Output the (X, Y) coordinate of the center of the cell containing the given text.  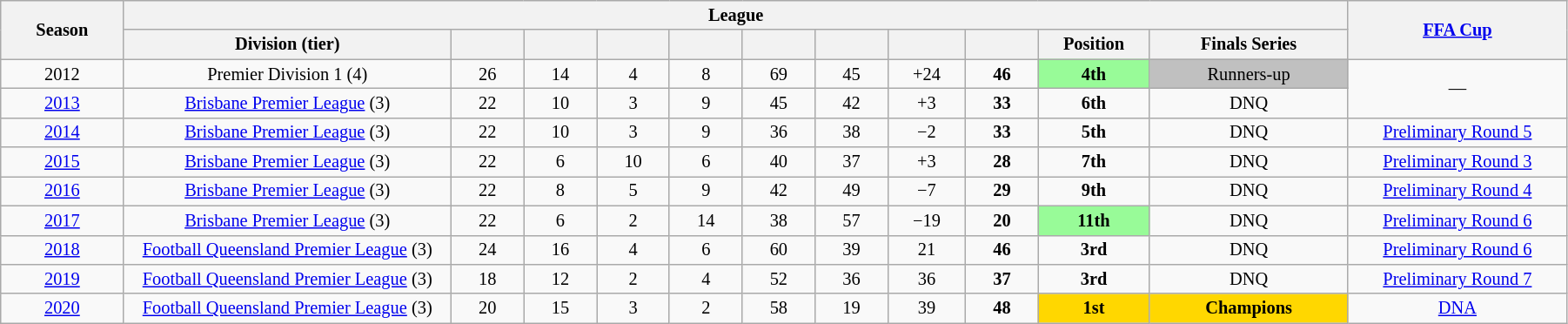
2015 (63, 162)
5 (633, 191)
12 (560, 279)
2019 (63, 279)
2018 (63, 250)
Finals Series (1250, 44)
18 (487, 279)
DNA (1457, 308)
2017 (63, 220)
−19 (926, 220)
1st (1094, 308)
5th (1094, 132)
16 (560, 250)
40 (779, 162)
+24 (926, 74)
57 (852, 220)
Preliminary Round 4 (1457, 191)
58 (779, 308)
29 (1002, 191)
Season (63, 30)
2020 (63, 308)
60 (779, 250)
— (1457, 89)
21 (926, 250)
Champions (1250, 308)
2016 (63, 191)
−7 (926, 191)
7th (1094, 162)
48 (1002, 308)
2014 (63, 132)
−2 (926, 132)
28 (1002, 162)
52 (779, 279)
49 (852, 191)
15 (560, 308)
Division (tier) (287, 44)
19 (852, 308)
6th (1094, 103)
4th (1094, 74)
11th (1094, 220)
Runners-up (1250, 74)
Preliminary Round 7 (1457, 279)
League (736, 15)
26 (487, 74)
24 (487, 250)
2013 (63, 103)
9th (1094, 191)
69 (779, 74)
Position (1094, 44)
Preliminary Round 5 (1457, 132)
Preliminary Round 3 (1457, 162)
2012 (63, 74)
FFA Cup (1457, 30)
Premier Division 1 (4) (287, 74)
